Search for the cell housing the specified text and yield its (X, Y) center coordinate. 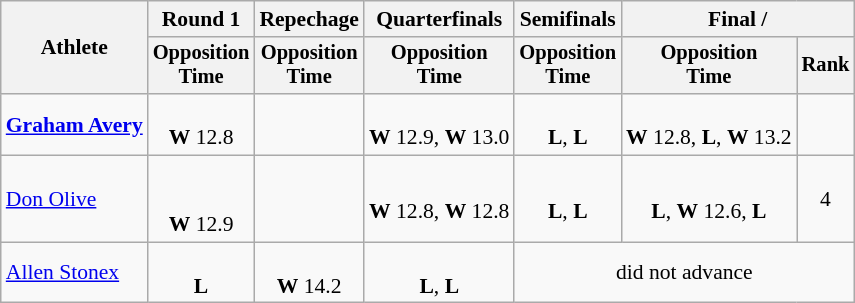
W 14.2 (309, 272)
did not advance (684, 272)
W 12.8 (202, 124)
Round 1 (202, 19)
Semifinals (568, 19)
Graham Avery (74, 124)
W 12.8, L, W 13.2 (709, 124)
W 12.9, W 13.0 (439, 124)
Quarterfinals (439, 19)
Rank (826, 66)
W 12.9 (202, 200)
4 (826, 200)
Final / (738, 19)
Athlete (74, 48)
Allen Stonex (74, 272)
L (202, 272)
Repechage (309, 19)
W 12.8, W 12.8 (439, 200)
L, W 12.6, L (709, 200)
Don Olive (74, 200)
